Return (x, y) of the center of cell containing provided text 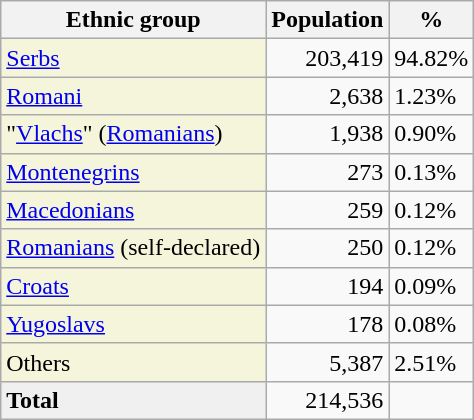
Population (328, 20)
273 (328, 172)
Total (134, 400)
1.23% (432, 96)
259 (328, 210)
% (432, 20)
94.82% (432, 58)
203,419 (328, 58)
0.13% (432, 172)
Serbs (134, 58)
2,638 (328, 96)
0.08% (432, 324)
Yugoslavs (134, 324)
194 (328, 286)
Romanians (self-declared) (134, 248)
Macedonians (134, 210)
Others (134, 362)
1,938 (328, 134)
250 (328, 248)
0.09% (432, 286)
0.90% (432, 134)
Montenegrins (134, 172)
5,387 (328, 362)
Romani (134, 96)
2.51% (432, 362)
Ethnic group (134, 20)
178 (328, 324)
Croats (134, 286)
214,536 (328, 400)
"Vlachs" (Romanians) (134, 134)
